Output the (X, Y) coordinate of the center of the cell containing the given text.  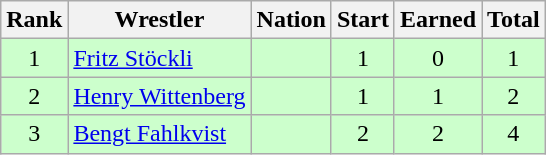
Rank (34, 20)
Start (362, 20)
Henry Wittenberg (160, 96)
4 (514, 134)
Earned (438, 20)
Nation (291, 20)
Fritz Stöckli (160, 58)
Total (514, 20)
0 (438, 58)
3 (34, 134)
Bengt Fahlkvist (160, 134)
Wrestler (160, 20)
